Determine the (x, y) coordinate at the center of the cell enclosing the given text.  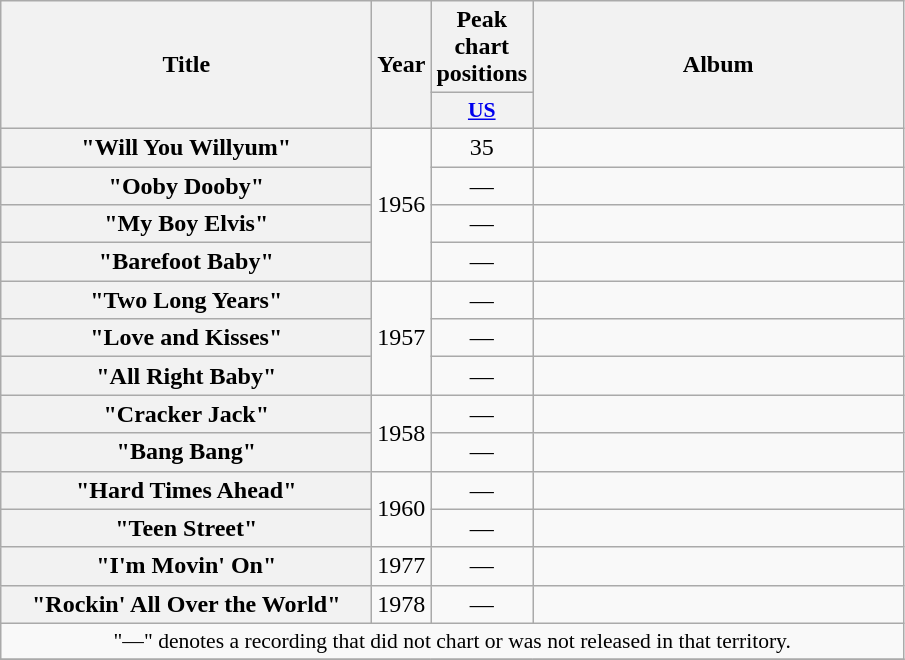
Peakchartpositions (482, 47)
"Rockin' All Over the World" (186, 604)
"Love and Kisses" (186, 338)
1958 (402, 433)
"All Right Baby" (186, 376)
35 (482, 147)
Year (402, 65)
"My Boy Elvis" (186, 224)
"—" denotes a recording that did not chart or was not released in that territory. (452, 641)
"Bang Bang" (186, 452)
"Teen Street" (186, 528)
1960 (402, 509)
"Ooby Dooby" (186, 185)
Title (186, 65)
1977 (402, 566)
1956 (402, 204)
Album (718, 65)
1957 (402, 338)
"Cracker Jack" (186, 414)
"I'm Movin' On" (186, 566)
"Hard Times Ahead" (186, 490)
"Two Long Years" (186, 300)
1978 (402, 604)
"Will You Willyum" (186, 147)
"Barefoot Baby" (186, 262)
US (482, 111)
